Detect which cell encompasses the target text, then output its (x, y) center coordinate. 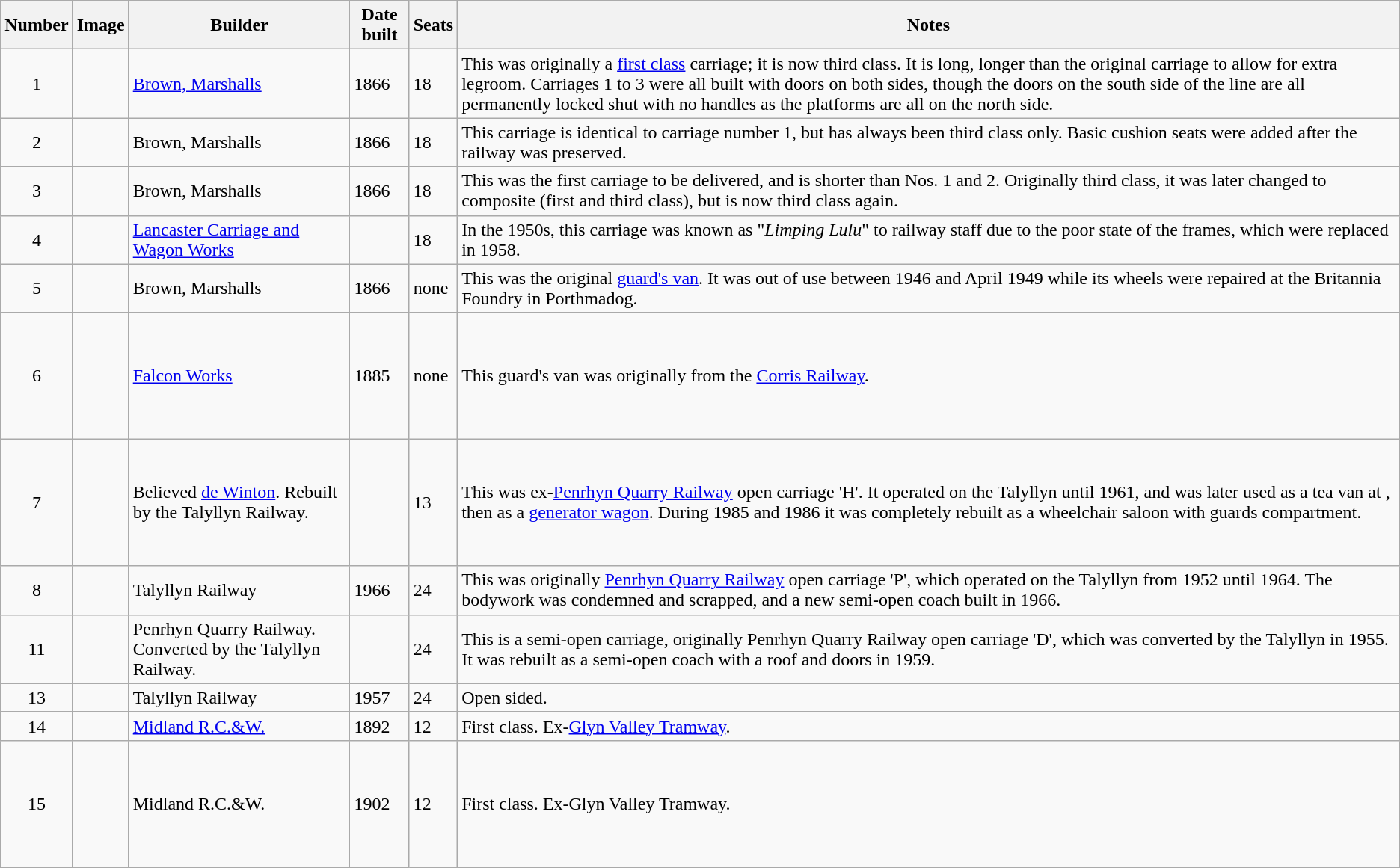
1892 (380, 726)
5 (37, 289)
15 (37, 804)
Believed de Winton. Rebuilt by the Talyllyn Railway. (239, 503)
Open sided. (929, 698)
2 (37, 142)
Lancaster Carriage and Wagon Works (239, 239)
1966 (380, 591)
11 (37, 649)
Seats (433, 25)
8 (37, 591)
14 (37, 726)
1902 (380, 804)
1 (37, 84)
1957 (380, 698)
Date built (380, 25)
1885 (380, 376)
Image (100, 25)
Builder (239, 25)
Penrhyn Quarry Railway. Converted by the Talyllyn Railway. (239, 649)
4 (37, 239)
This guard's van was originally from the Corris Railway. (929, 376)
3 (37, 191)
Falcon Works (239, 376)
Number (37, 25)
7 (37, 503)
6 (37, 376)
Notes (929, 25)
In the 1950s, this carriage was known as "Limping Lulu" to railway staff due to the poor state of the frames, which were replaced in 1958. (929, 239)
